Provide the (x, y) coordinate of the cell's center where the given text is located.  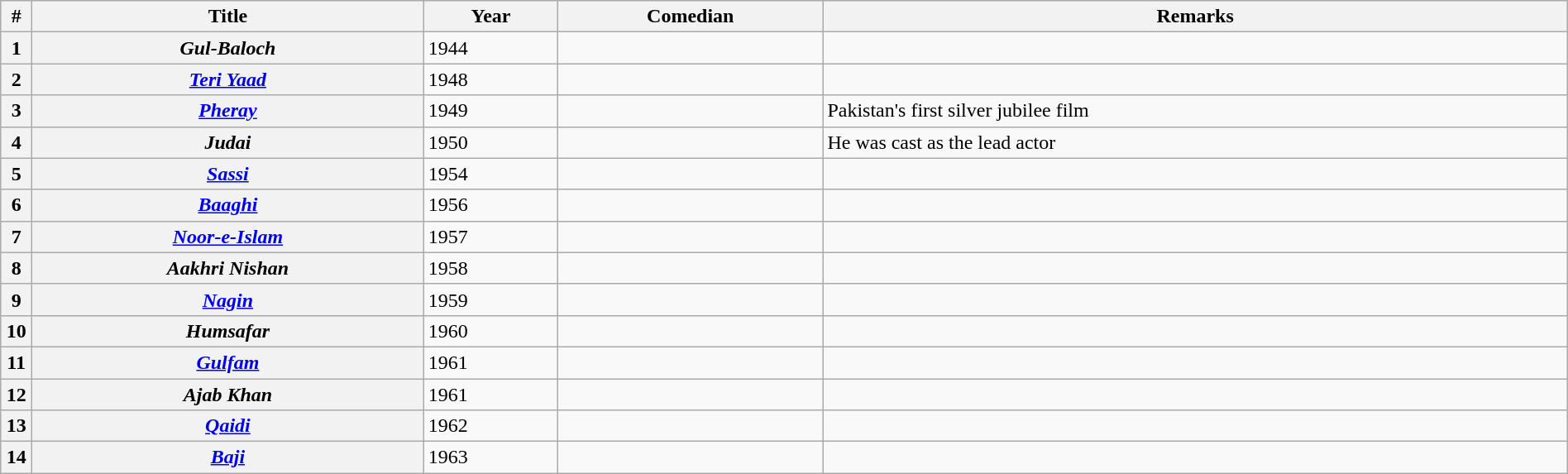
8 (17, 268)
1959 (490, 299)
3 (17, 111)
Humsafar (228, 331)
Pheray (228, 111)
1949 (490, 111)
6 (17, 205)
Qaidi (228, 426)
10 (17, 331)
Noor-e-Islam (228, 237)
1957 (490, 237)
9 (17, 299)
1948 (490, 79)
1960 (490, 331)
Gulfam (228, 362)
11 (17, 362)
1956 (490, 205)
Sassi (228, 174)
4 (17, 142)
1958 (490, 268)
Aakhri Nishan (228, 268)
7 (17, 237)
5 (17, 174)
1950 (490, 142)
He was cast as the lead actor (1195, 142)
Ajab Khan (228, 395)
1944 (490, 48)
2 (17, 79)
Gul-Baloch (228, 48)
Baaghi (228, 205)
Nagin (228, 299)
Teri Yaad (228, 79)
Judai (228, 142)
1963 (490, 457)
# (17, 17)
12 (17, 395)
Remarks (1195, 17)
Pakistan's first silver jubilee film (1195, 111)
Comedian (691, 17)
14 (17, 457)
1962 (490, 426)
13 (17, 426)
Baji (228, 457)
1954 (490, 174)
Title (228, 17)
Year (490, 17)
1 (17, 48)
